Capture the cell that displays the provided text and extract its [x, y] central coordinate. 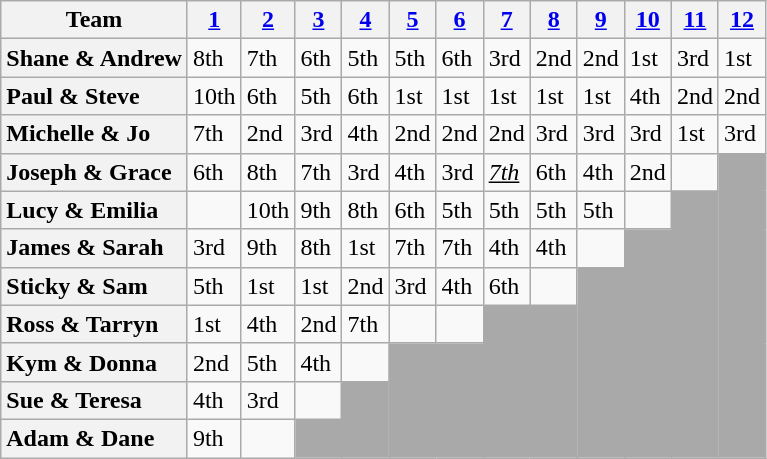
Kym & Donna [94, 362]
10 [648, 20]
4 [366, 20]
Joseph & Grace [94, 172]
Sticky & Sam [94, 286]
3 [318, 20]
11 [694, 20]
Lucy & Emilia [94, 210]
Team [94, 20]
7 [506, 20]
James & Sarah [94, 248]
Ross & Tarryn [94, 324]
2 [268, 20]
Sue & Teresa [94, 400]
5 [412, 20]
Michelle & Jo [94, 134]
Paul & Steve [94, 96]
1 [214, 20]
8 [554, 20]
6 [460, 20]
Adam & Dane [94, 438]
Shane & Andrew [94, 58]
9 [600, 20]
12 [742, 20]
